Identify which cell holds the provided text, then report its [X, Y] central coordinate. 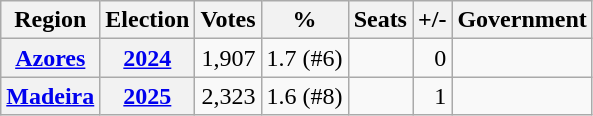
0 [432, 58]
2025 [148, 96]
Government [522, 20]
Region [50, 20]
Election [148, 20]
1.6 (#8) [304, 96]
2,323 [228, 96]
2024 [148, 58]
1.7 (#6) [304, 58]
Seats [380, 20]
Azores [50, 58]
Madeira [50, 96]
1 [432, 96]
+/- [432, 20]
1,907 [228, 58]
% [304, 20]
Votes [228, 20]
